Identify which cell holds the provided text, then report its [x, y] central coordinate. 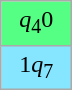
q40 [36, 23]
1q7 [36, 67]
